For the text-containing cell, return its midpoint in [x, y] coordinate format. 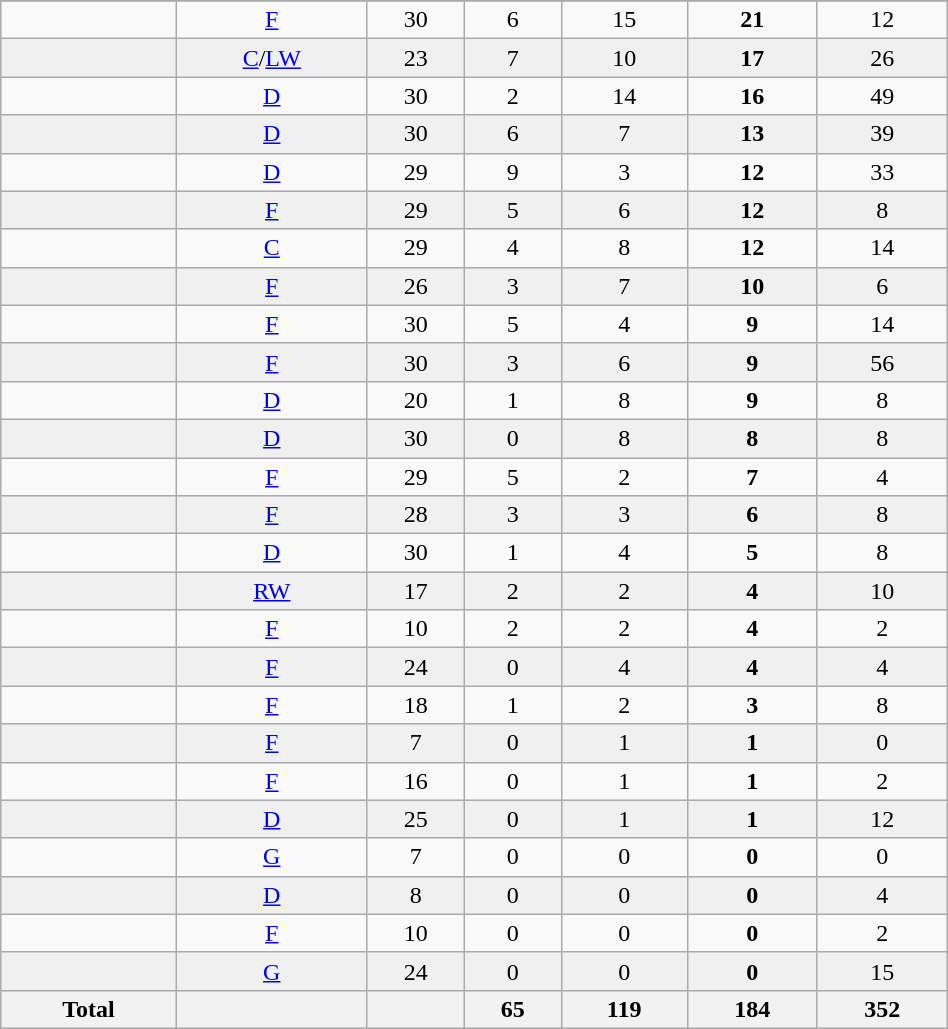
28 [416, 515]
352 [882, 1009]
21 [752, 20]
119 [624, 1009]
13 [752, 134]
C [272, 248]
18 [416, 705]
Total [88, 1009]
49 [882, 96]
C/LW [272, 58]
39 [882, 134]
33 [882, 172]
20 [416, 400]
184 [752, 1009]
56 [882, 362]
RW [272, 591]
65 [512, 1009]
25 [416, 819]
23 [416, 58]
